For the text-containing cell, return its midpoint in [x, y] coordinate format. 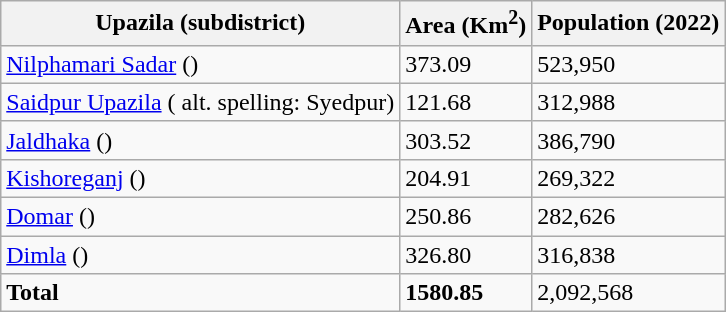
250.86 [466, 217]
303.52 [466, 140]
312,988 [628, 102]
Jaldhaka () [200, 140]
326.80 [466, 255]
Nilphamari Sadar () [200, 64]
373.09 [466, 64]
Saidpur Upazila ( alt. spelling: Syedpur) [200, 102]
Kishoreganj () [200, 178]
316,838 [628, 255]
523,950 [628, 64]
282,626 [628, 217]
Area (Km2) [466, 24]
2,092,568 [628, 293]
Total [200, 293]
Upazila (subdistrict) [200, 24]
121.68 [466, 102]
Dimla () [200, 255]
386,790 [628, 140]
Domar () [200, 217]
1580.85 [466, 293]
269,322 [628, 178]
Population (2022) [628, 24]
204.91 [466, 178]
